Detect which cell encompasses the target text, then output its (X, Y) center coordinate. 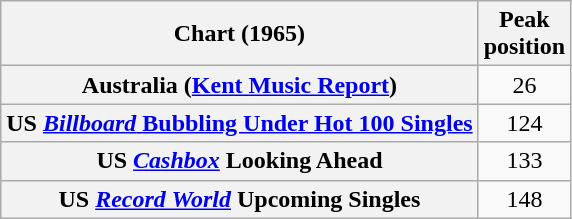
Chart (1965) (240, 34)
Peakposition (524, 34)
US Billboard Bubbling Under Hot 100 Singles (240, 123)
US Cashbox Looking Ahead (240, 161)
Australia (Kent Music Report) (240, 85)
26 (524, 85)
US Record World Upcoming Singles (240, 199)
148 (524, 199)
124 (524, 123)
133 (524, 161)
